Identify which cell holds the provided text, then report its (x, y) central coordinate. 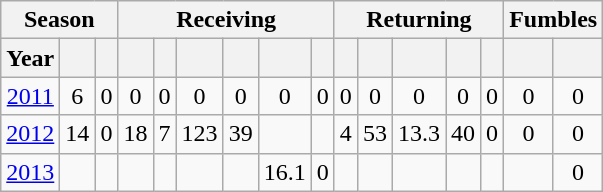
Fumbles (554, 20)
18 (136, 134)
16.1 (284, 172)
13.3 (418, 134)
7 (164, 134)
39 (240, 134)
Receiving (226, 20)
2012 (30, 134)
53 (374, 134)
Year (30, 58)
Returning (418, 20)
2013 (30, 172)
123 (200, 134)
Season (60, 20)
2011 (30, 96)
6 (78, 96)
40 (464, 134)
4 (346, 134)
14 (78, 134)
